Pinpoint the cell where the given text exists, returning its (x, y) midpoint coordinate. 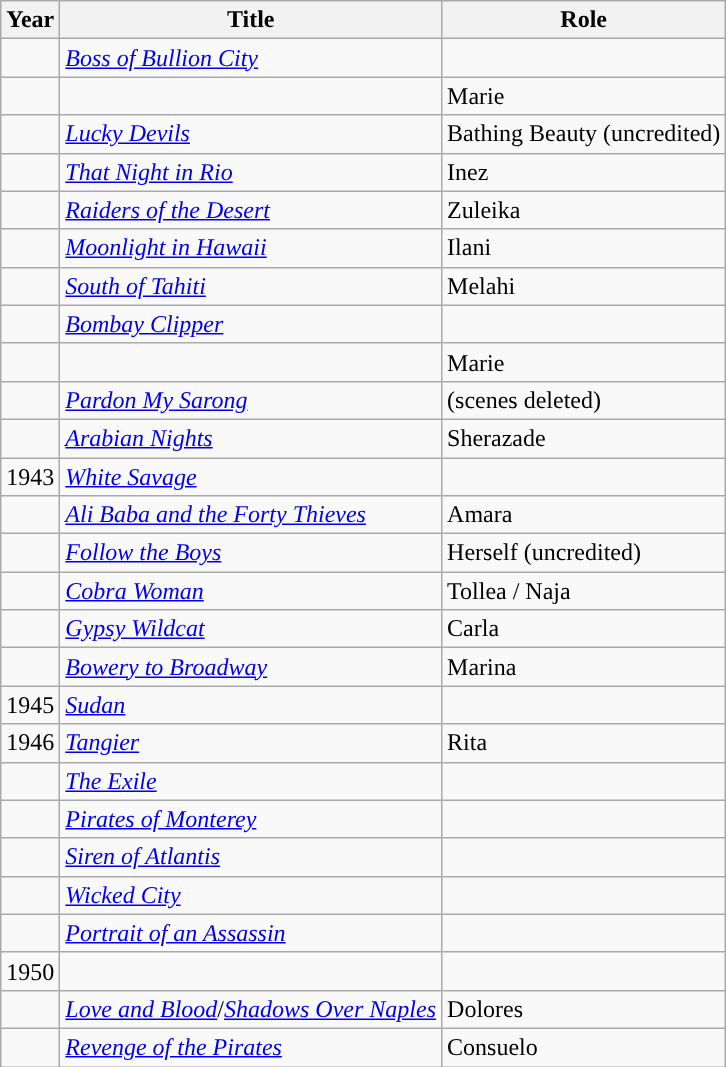
1943 (30, 477)
That Night in Rio (251, 172)
Gypsy Wildcat (251, 629)
Marina (584, 667)
1950 (30, 971)
Bowery to Broadway (251, 667)
White Savage (251, 477)
Siren of Atlantis (251, 857)
Ilani (584, 248)
Wicked City (251, 895)
Melahi (584, 286)
Dolores (584, 1009)
Bombay Clipper (251, 324)
Tollea / Naja (584, 591)
Tangier (251, 743)
Revenge of the Pirates (251, 1047)
Lucky Devils (251, 134)
Love and Blood/Shadows Over Naples (251, 1009)
Year (30, 20)
Consuelo (584, 1047)
Sherazade (584, 438)
Pirates of Monterey (251, 819)
Role (584, 20)
Pardon My Sarong (251, 400)
Inez (584, 172)
Herself (uncredited) (584, 553)
The Exile (251, 781)
Bathing Beauty (uncredited) (584, 134)
Rita (584, 743)
Moonlight in Hawaii (251, 248)
Ali Baba and the Forty Thieves (251, 515)
Follow the Boys (251, 553)
(scenes deleted) (584, 400)
Arabian Nights (251, 438)
Title (251, 20)
South of Tahiti (251, 286)
1946 (30, 743)
Carla (584, 629)
Raiders of the Desert (251, 210)
Sudan (251, 705)
Zuleika (584, 210)
Amara (584, 515)
Portrait of an Assassin (251, 933)
1945 (30, 705)
Boss of Bullion City (251, 58)
Cobra Woman (251, 591)
